Provide the (x, y) coordinate of the cell's center where the given text is located.  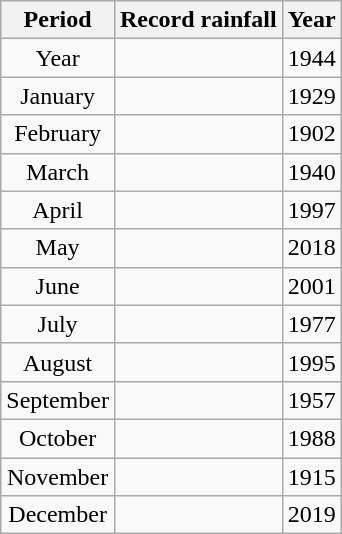
October (58, 438)
1988 (312, 438)
2019 (312, 515)
February (58, 134)
March (58, 172)
1944 (312, 58)
1915 (312, 477)
2001 (312, 286)
1902 (312, 134)
1929 (312, 96)
September (58, 400)
April (58, 210)
1940 (312, 172)
Record rainfall (198, 20)
1977 (312, 324)
1957 (312, 400)
May (58, 248)
June (58, 286)
1995 (312, 362)
2018 (312, 248)
Period (58, 20)
January (58, 96)
November (58, 477)
July (58, 324)
1997 (312, 210)
August (58, 362)
December (58, 515)
